From the cell containing the given text, extract its center point as (X, Y) coordinate. 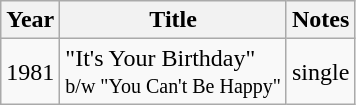
Notes (320, 20)
Title (174, 20)
Year (30, 20)
single (320, 72)
"It's Your Birthday"b/w "You Can't Be Happy" (174, 72)
1981 (30, 72)
